Extract the [X, Y] coordinate from the center of the cell holding the provided text.  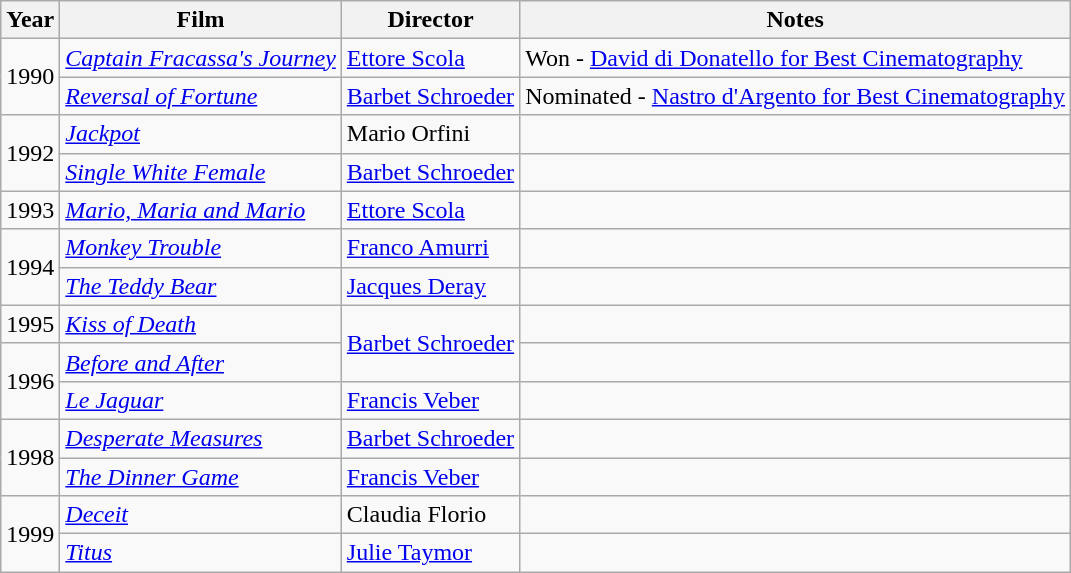
Desperate Measures [201, 438]
Captain Fracassa's Journey [201, 58]
Year [30, 20]
Julie Taymor [430, 553]
Director [430, 20]
1993 [30, 210]
The Dinner Game [201, 477]
Monkey Trouble [201, 248]
Mario, Maria and Mario [201, 210]
Le Jaguar [201, 400]
Claudia Florio [430, 515]
Single White Female [201, 172]
Nominated - Nastro d'Argento for Best Cinematography [796, 96]
Before and After [201, 362]
Jacques Deray [430, 286]
Mario Orfini [430, 134]
Franco Amurri [430, 248]
Notes [796, 20]
Jackpot [201, 134]
Titus [201, 553]
Reversal of Fortune [201, 96]
The Teddy Bear [201, 286]
1992 [30, 153]
1990 [30, 77]
Film [201, 20]
1995 [30, 324]
1996 [30, 381]
1994 [30, 267]
1998 [30, 457]
1999 [30, 534]
Won - David di Donatello for Best Cinematography [796, 58]
Kiss of Death [201, 324]
Deceit [201, 515]
